From the cell containing the given text, extract its center point as [x, y] coordinate. 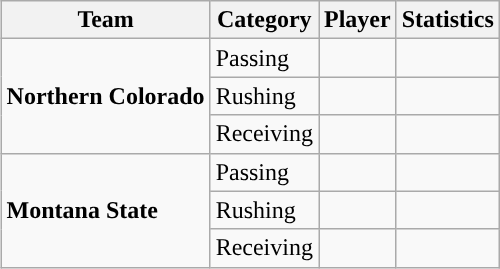
Player [357, 20]
Statistics [448, 20]
Team [106, 20]
Montana State [106, 210]
Northern Colorado [106, 96]
Category [264, 20]
